Detect which cell encompasses the target text, then output its [x, y] center coordinate. 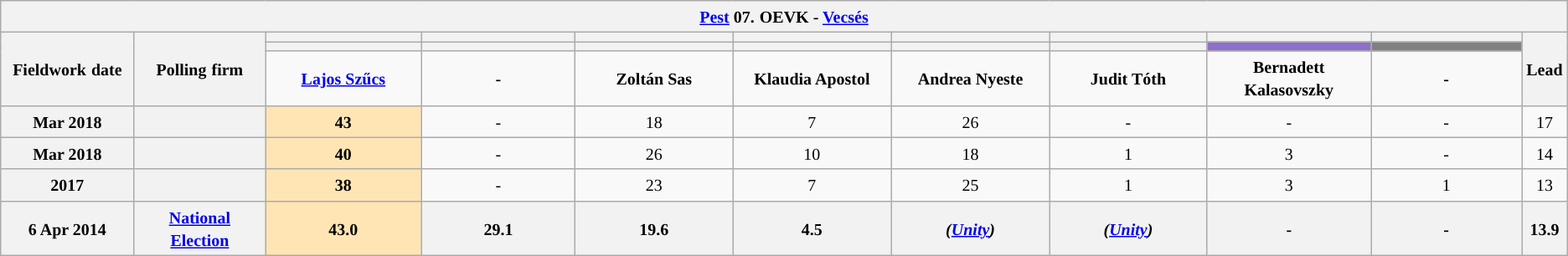
23 [654, 185]
13 [1545, 185]
29.1 [498, 228]
14 [1545, 153]
38 [343, 185]
43.0 [343, 228]
National Election [199, 228]
Andrea Nyeste [970, 79]
Fieldwork date [67, 69]
4.5 [812, 228]
40 [343, 153]
Pest 07. OEVK - Vecsés [784, 17]
Klaudia Apostol [812, 79]
Lajos Szűcs [343, 79]
19.6 [654, 228]
17 [1545, 121]
Polling firm [199, 69]
Bernadett Kalasovszky [1289, 79]
Judit Tóth [1128, 79]
Lead [1545, 69]
6 Apr 2014 [67, 228]
25 [970, 185]
43 [343, 121]
10 [812, 153]
2017 [67, 185]
13.9 [1545, 228]
Zoltán Sas [654, 79]
